Determine the [x, y] coordinate at the center of the cell enclosing the given text.  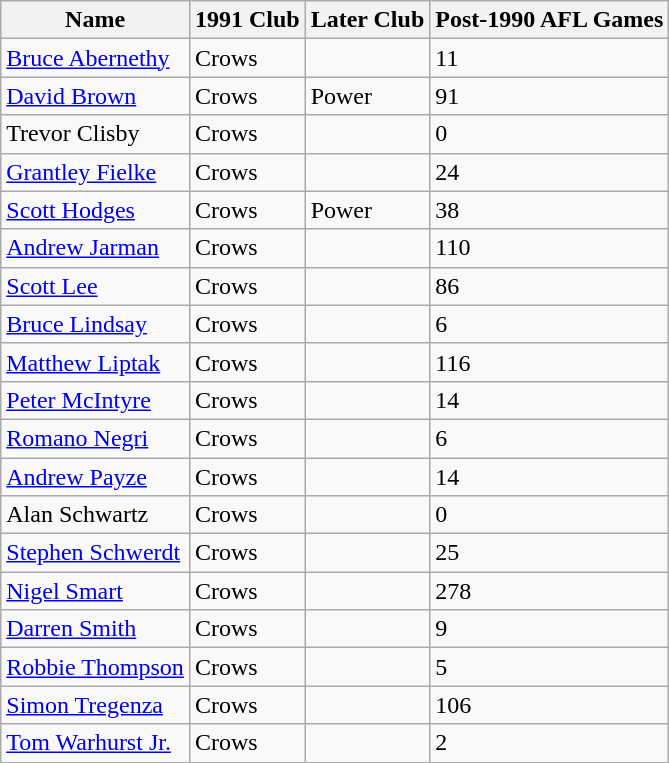
Tom Warhurst Jr. [96, 743]
5 [550, 667]
Scott Lee [96, 286]
Post-1990 AFL Games [550, 20]
Bruce Lindsay [96, 324]
110 [550, 248]
Nigel Smart [96, 591]
25 [550, 553]
Grantley Fielke [96, 172]
Name [96, 20]
Matthew Liptak [96, 362]
Romano Negri [96, 438]
11 [550, 58]
91 [550, 96]
Robbie Thompson [96, 667]
38 [550, 210]
86 [550, 286]
Stephen Schwerdt [96, 553]
David Brown [96, 96]
9 [550, 629]
Scott Hodges [96, 210]
2 [550, 743]
Andrew Payze [96, 477]
Bruce Abernethy [96, 58]
Darren Smith [96, 629]
Alan Schwartz [96, 515]
24 [550, 172]
Trevor Clisby [96, 134]
106 [550, 705]
1991 Club [247, 20]
Andrew Jarman [96, 248]
278 [550, 591]
Peter McIntyre [96, 400]
116 [550, 362]
Later Club [368, 20]
Simon Tregenza [96, 705]
